Locate the cell with the specified text and output its (X, Y) center coordinate. 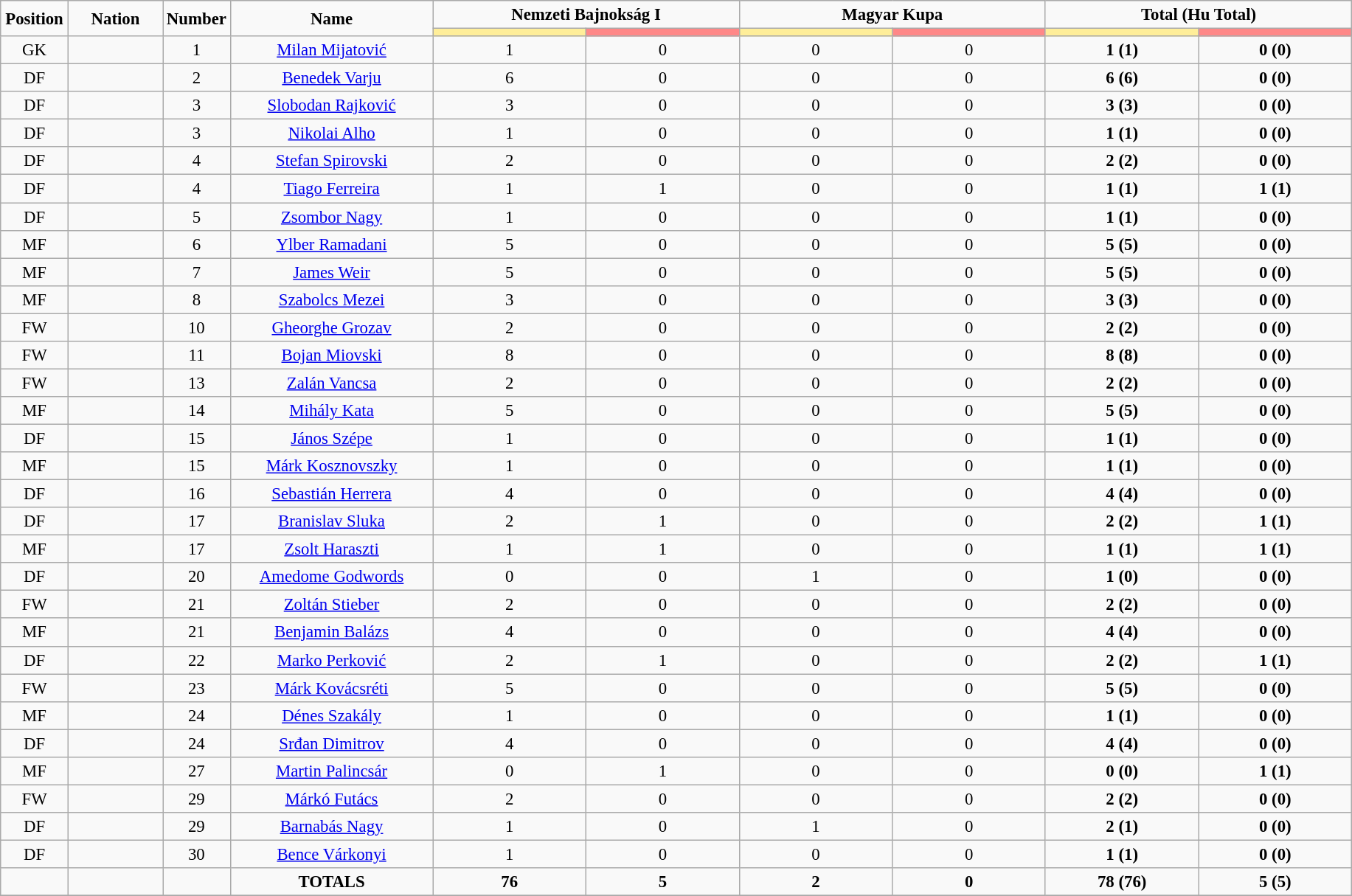
Bojan Miovski (332, 355)
13 (197, 383)
23 (197, 688)
76 (510, 882)
Nikolai Alho (332, 133)
Zoltán Stieber (332, 605)
8 (8) (1122, 355)
Milan Mijatović (332, 50)
Srđan Dimitrov (332, 743)
6 (6) (1122, 78)
Tiago Ferreira (332, 189)
1 (0) (1122, 577)
Benjamin Balázs (332, 633)
Stefan Spirovski (332, 162)
78 (76) (1122, 882)
TOTALS (332, 882)
János Szépe (332, 438)
Barnabás Nagy (332, 827)
10 (197, 327)
Márk Kovácsréti (332, 688)
14 (197, 411)
Number (197, 18)
Amedome Godwords (332, 577)
GK (35, 50)
Nemzeti Bajnokság I (586, 15)
Sebastián Herrera (332, 494)
Szabolcs Mezei (332, 299)
Total (Hu Total) (1198, 15)
Branislav Sluka (332, 521)
Gheorghe Grozav (332, 327)
Márk Kosznovszky (332, 466)
22 (197, 660)
Magyar Kupa (892, 15)
Zsombor Nagy (332, 217)
2 (1) (1122, 827)
Dénes Szakály (332, 715)
Martin Palincsár (332, 771)
Márkó Futács (332, 799)
Ylber Ramadani (332, 244)
16 (197, 494)
James Weir (332, 272)
Name (332, 18)
Slobodan Rajković (332, 105)
Position (35, 18)
Zalán Vancsa (332, 383)
Zsolt Haraszti (332, 549)
30 (197, 854)
Mihály Kata (332, 411)
Nation (115, 18)
Bence Várkonyi (332, 854)
11 (197, 355)
Marko Perković (332, 660)
7 (197, 272)
27 (197, 771)
Benedek Varju (332, 78)
20 (197, 577)
